Search for the cell housing the specified text and yield its [x, y] center coordinate. 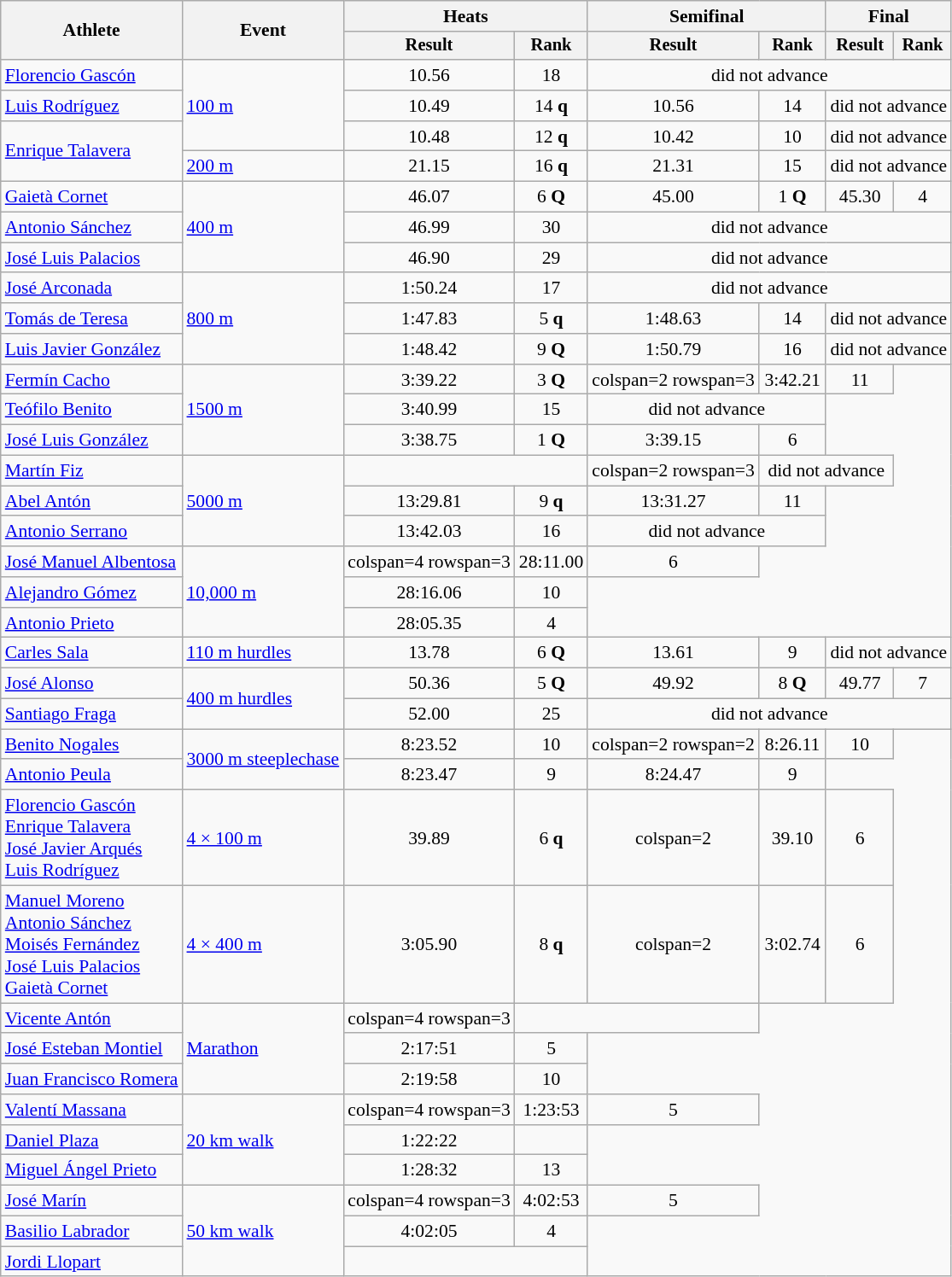
Jordi Llopart [92, 1262]
Florencio GascónEnrique TalaveraJosé Javier ArquésLuis Rodríguez [92, 837]
12 q [552, 137]
9 q [552, 501]
45.30 [860, 197]
Final [888, 16]
39.89 [429, 837]
39.10 [792, 837]
Antonio Peula [92, 775]
46.90 [429, 258]
3:05.90 [429, 945]
4 × 100 m [263, 837]
1:50.79 [673, 349]
3:42.21 [792, 380]
400 m hurdles [263, 698]
20 km walk [263, 1140]
José Luis González [92, 440]
8:26.11 [792, 744]
3:39.22 [429, 380]
13:42.03 [429, 532]
Florencio Gascón [92, 75]
Alejandro Gómez [92, 592]
2:19:58 [429, 1079]
10,000 m [263, 592]
8 Q [792, 684]
13:31.27 [673, 501]
3:39.15 [673, 440]
21.31 [673, 166]
Benito Nogales [92, 744]
Juan Francisco Romera [92, 1079]
3:40.99 [429, 410]
Manuel MorenoAntonio SánchezMoisés FernándezJosé Luis PalaciosGaietà Cornet [92, 945]
Gaietà Cornet [92, 197]
4:02:53 [552, 1201]
5 Q [552, 684]
10.42 [673, 137]
José Manuel Albentosa [92, 562]
13 [552, 1170]
Athlete [92, 31]
8:23.47 [429, 775]
Teófilo Benito [92, 410]
49.77 [860, 684]
Basilio Labrador [92, 1232]
10.49 [429, 106]
13.78 [429, 653]
28:11.00 [552, 562]
46.99 [429, 228]
José Luis Palacios [92, 258]
50.36 [429, 684]
16 q [552, 166]
28:16.06 [429, 592]
28:05.35 [429, 623]
Martín Fiz [92, 471]
13:29.81 [429, 501]
Tomás de Teresa [92, 318]
Abel Antón [92, 501]
400 m [263, 227]
Miguel Ángel Prieto [92, 1170]
6 q [552, 837]
21.15 [429, 166]
5 q [552, 318]
3000 m steeplechase [263, 760]
13.61 [673, 653]
Santiago Fraga [92, 714]
José Arconada [92, 289]
Enrique Talavera [92, 152]
José Esteban Montiel [92, 1049]
29 [552, 258]
José Marín [92, 1201]
25 [552, 714]
49.92 [673, 684]
1:48.63 [673, 318]
7 [922, 684]
3:38.75 [429, 440]
800 m [263, 319]
4 × 400 m [263, 945]
8 q [552, 945]
1:22:22 [429, 1140]
52.00 [429, 714]
9 Q [552, 349]
8:23.52 [429, 744]
Event [263, 31]
1:47.83 [429, 318]
Vicente Antón [92, 1018]
10.48 [429, 137]
1:48.42 [429, 349]
5000 m [263, 502]
Antonio Prieto [92, 623]
100 m [263, 106]
45.00 [673, 197]
200 m [263, 166]
4:02:05 [429, 1232]
110 m hurdles [263, 653]
José Alonso [92, 684]
Luis Javier González [92, 349]
Luis Rodríguez [92, 106]
Valentí Massana [92, 1110]
30 [552, 228]
Heats [465, 16]
8:24.47 [673, 775]
Semifinal [707, 16]
1:23:53 [552, 1110]
1:50.24 [429, 289]
50 km walk [263, 1231]
Antonio Serrano [92, 532]
2:17:51 [429, 1049]
3 Q [552, 380]
46.07 [429, 197]
Marathon [263, 1048]
1:28:32 [429, 1170]
colspan=2 rowspan=2 [673, 744]
3:02.74 [792, 945]
14 q [552, 106]
Carles Sala [92, 653]
1500 m [263, 410]
Antonio Sánchez [92, 228]
Fermín Cacho [92, 380]
Daniel Plaza [92, 1140]
17 [552, 289]
18 [552, 75]
